Pinpoint the cell where the given text exists, returning its [X, Y] midpoint coordinate. 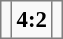
4:2 [32, 20]
